Find where the given text appears and provide that cell's center as [x, y] coordinate. 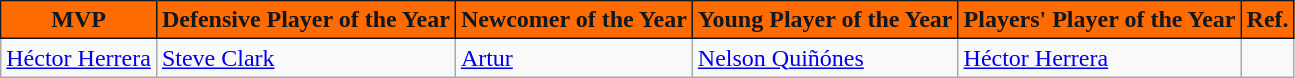
Defensive Player of the Year [306, 20]
Newcomer of the Year [574, 20]
Nelson Quiñónes [825, 58]
Players' Player of the Year [1100, 20]
Steve Clark [306, 58]
Ref. [1268, 20]
Young Player of the Year [825, 20]
Artur [574, 58]
MVP [79, 20]
